Locate the cell with the specified text and output its (x, y) center coordinate. 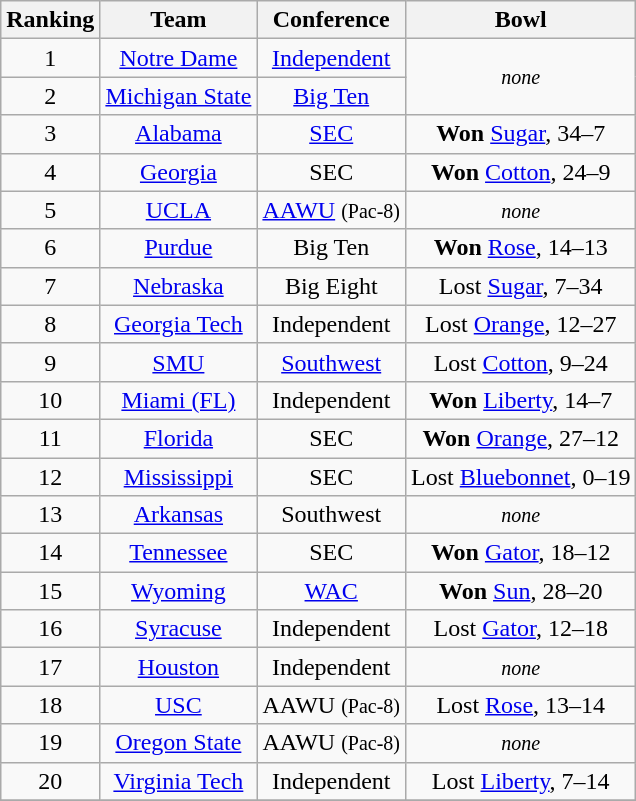
Ranking (50, 20)
Notre Dame (178, 58)
Won Sugar, 34–7 (521, 134)
16 (50, 629)
Tennessee (178, 553)
8 (50, 324)
Nebraska (178, 286)
Lost Bluebonnet, 0–19 (521, 477)
WAC (332, 591)
SMU (178, 362)
12 (50, 477)
13 (50, 515)
7 (50, 286)
Houston (178, 667)
UCLA (178, 210)
15 (50, 591)
5 (50, 210)
Won Sun, 28–20 (521, 591)
Florida (178, 438)
Big Eight (332, 286)
Lost Sugar, 7–34 (521, 286)
18 (50, 705)
Lost Liberty, 7–14 (521, 781)
Georgia Tech (178, 324)
Miami (FL) (178, 400)
Lost Cotton, 9–24 (521, 362)
6 (50, 248)
Mississippi (178, 477)
Georgia (178, 172)
11 (50, 438)
Wyoming (178, 591)
4 (50, 172)
Lost Orange, 12–27 (521, 324)
Won Cotton, 24–9 (521, 172)
Won Liberty, 14–7 (521, 400)
Michigan State (178, 96)
14 (50, 553)
Conference (332, 20)
2 (50, 96)
17 (50, 667)
20 (50, 781)
Team (178, 20)
Won Gator, 18–12 (521, 553)
Virginia Tech (178, 781)
Won Orange, 27–12 (521, 438)
Lost Gator, 12–18 (521, 629)
USC (178, 705)
Lost Rose, 13–14 (521, 705)
10 (50, 400)
Arkansas (178, 515)
1 (50, 58)
3 (50, 134)
Bowl (521, 20)
9 (50, 362)
Won Rose, 14–13 (521, 248)
19 (50, 743)
Alabama (178, 134)
Syracuse (178, 629)
Purdue (178, 248)
Oregon State (178, 743)
